Identify which cell holds the provided text, then report its [x, y] central coordinate. 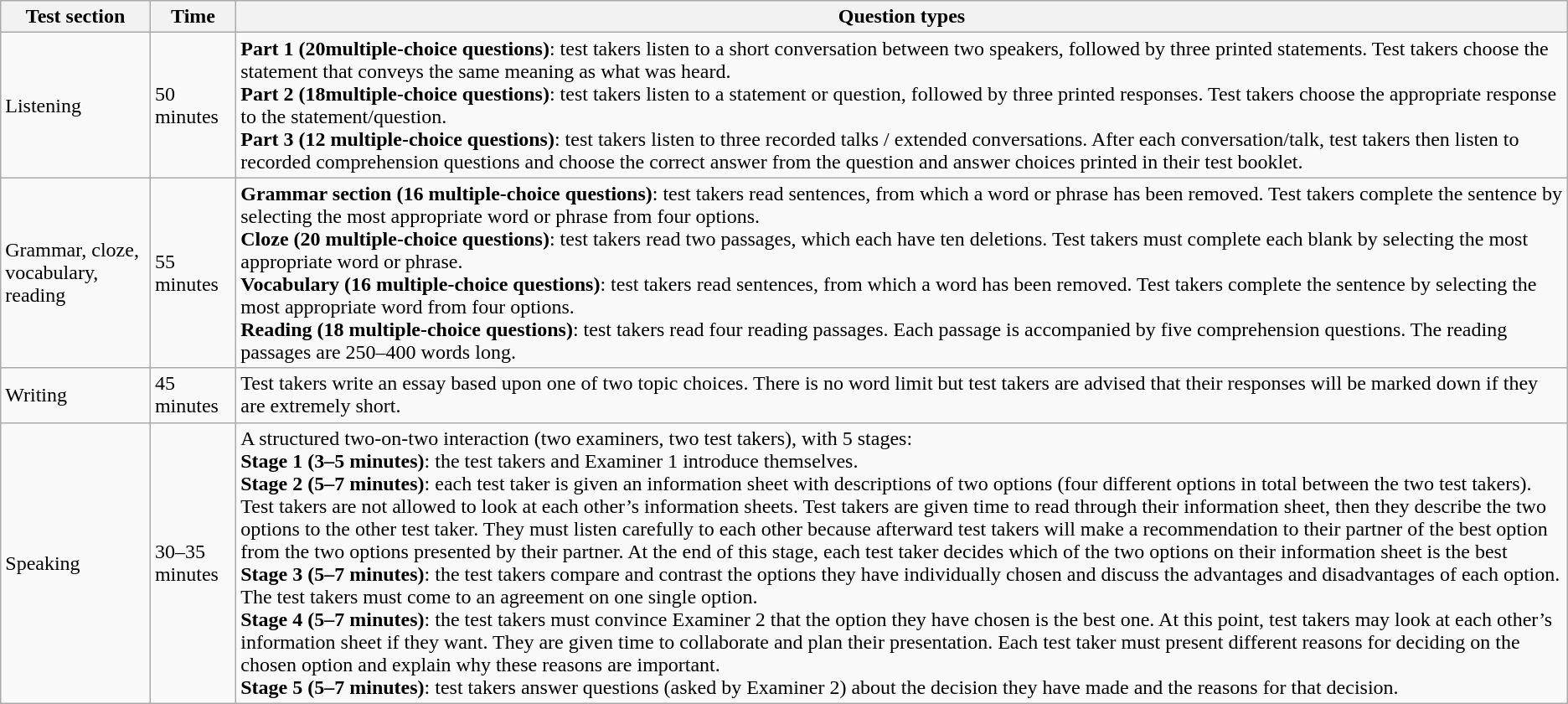
50 minutes [193, 106]
Grammar, cloze, vocabulary, reading [75, 273]
Writing [75, 396]
30–35 minutes [193, 563]
Time [193, 17]
45 minutes [193, 396]
Test section [75, 17]
Speaking [75, 563]
Listening [75, 106]
55 minutes [193, 273]
Question types [902, 17]
